Find where the given text appears and provide that cell's center as (X, Y) coordinate. 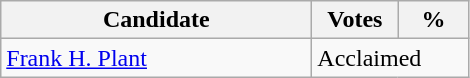
Frank H. Plant (156, 58)
Acclaimed (390, 58)
Candidate (156, 20)
Votes (355, 20)
% (434, 20)
